From the cell containing the given text, extract its center point as (x, y) coordinate. 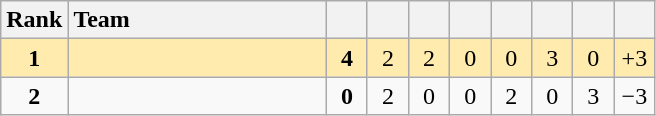
4 (346, 58)
Team (198, 20)
−3 (634, 96)
1 (34, 58)
Rank (34, 20)
+3 (634, 58)
